Pinpoint the cell where the given text exists, returning its (X, Y) midpoint coordinate. 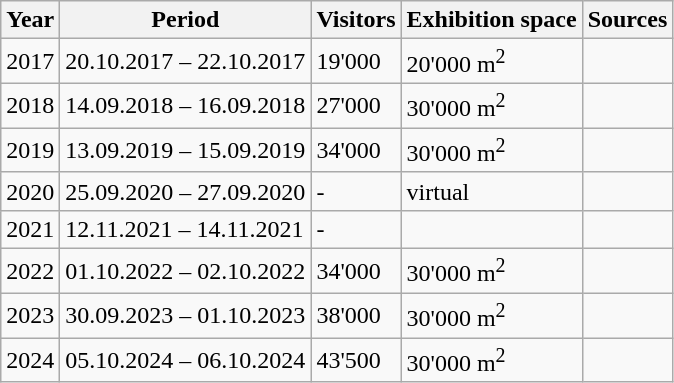
2018 (30, 106)
01.10.2022 – 02.10.2022 (186, 272)
2019 (30, 150)
14.09.2018 – 16.09.2018 (186, 106)
Visitors (356, 20)
05.10.2024 – 06.10.2024 (186, 360)
38'000 (356, 316)
20'000 m2 (492, 62)
19'000 (356, 62)
13.09.2019 – 15.09.2019 (186, 150)
2021 (30, 230)
12.11.2021 – 14.11.2021 (186, 230)
Year (30, 20)
20.10.2017 – 22.10.2017 (186, 62)
2017 (30, 62)
30.09.2023 – 01.10.2023 (186, 316)
virtual (492, 191)
43'500 (356, 360)
Exhibition space (492, 20)
2022 (30, 272)
2024 (30, 360)
Sources (628, 20)
25.09.2020 – 27.09.2020 (186, 191)
Period (186, 20)
27'000 (356, 106)
2020 (30, 191)
2023 (30, 316)
